Identify which cell holds the provided text, then report its (X, Y) central coordinate. 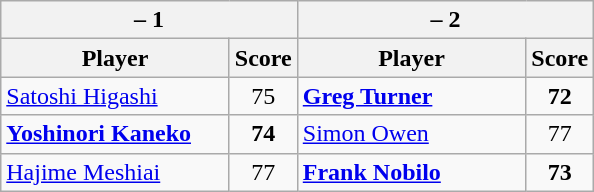
Yoshinori Kaneko (116, 134)
73 (560, 172)
Simon Owen (412, 134)
Frank Nobilo (412, 172)
Hajime Meshiai (116, 172)
Greg Turner (412, 96)
Satoshi Higashi (116, 96)
75 (263, 96)
– 2 (446, 20)
– 1 (150, 20)
72 (560, 96)
74 (263, 134)
